Capture the cell that displays the provided text and extract its (X, Y) central coordinate. 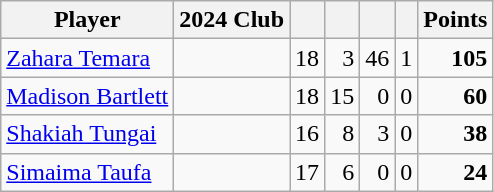
17 (308, 172)
Points (456, 20)
Player (88, 20)
Simaima Taufa (88, 172)
Shakiah Tungai (88, 134)
105 (456, 58)
8 (342, 134)
Madison Bartlett (88, 96)
46 (378, 58)
1 (406, 58)
24 (456, 172)
6 (342, 172)
16 (308, 134)
60 (456, 96)
15 (342, 96)
Zahara Temara (88, 58)
38 (456, 134)
2024 Club (232, 20)
